Locate the cell with the specified text and output its (x, y) center coordinate. 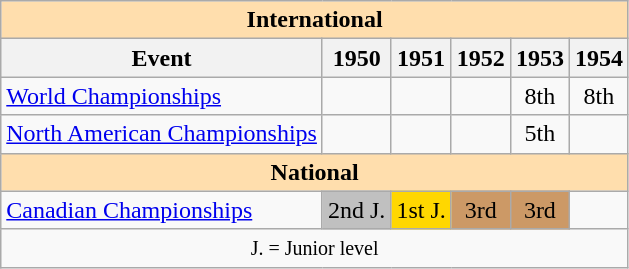
J. = Junior level (315, 248)
1951 (421, 58)
Event (162, 58)
5th (540, 134)
World Championships (162, 96)
2nd J. (356, 210)
North American Championships (162, 134)
1st J. (421, 210)
International (315, 20)
1950 (356, 58)
National (315, 172)
1954 (598, 58)
1953 (540, 58)
1952 (480, 58)
Canadian Championships (162, 210)
